Search for the cell housing the specified text and yield its (x, y) center coordinate. 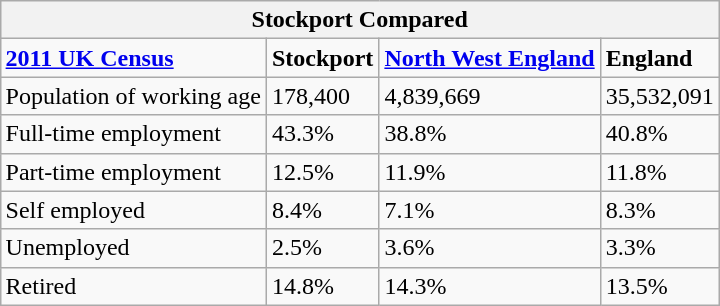
14.8% (322, 286)
Part-time employment (133, 172)
Population of working age (133, 96)
11.8% (660, 172)
Self employed (133, 210)
7.1% (490, 210)
2011 UK Census (133, 58)
11.9% (490, 172)
12.5% (322, 172)
North West England (490, 58)
Stockport Compared (360, 20)
8.4% (322, 210)
Retired (133, 286)
14.3% (490, 286)
4,839,669 (490, 96)
2.5% (322, 248)
43.3% (322, 134)
Unemployed (133, 248)
Full-time employment (133, 134)
13.5% (660, 286)
3.6% (490, 248)
Stockport (322, 58)
38.8% (490, 134)
35,532,091 (660, 96)
40.8% (660, 134)
3.3% (660, 248)
England (660, 58)
8.3% (660, 210)
178,400 (322, 96)
